Find where the given text appears and provide that cell's center as [X, Y] coordinate. 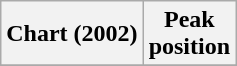
Peak position [189, 34]
Chart (2002) [72, 34]
